From the cell containing the given text, extract its center point as [X, Y] coordinate. 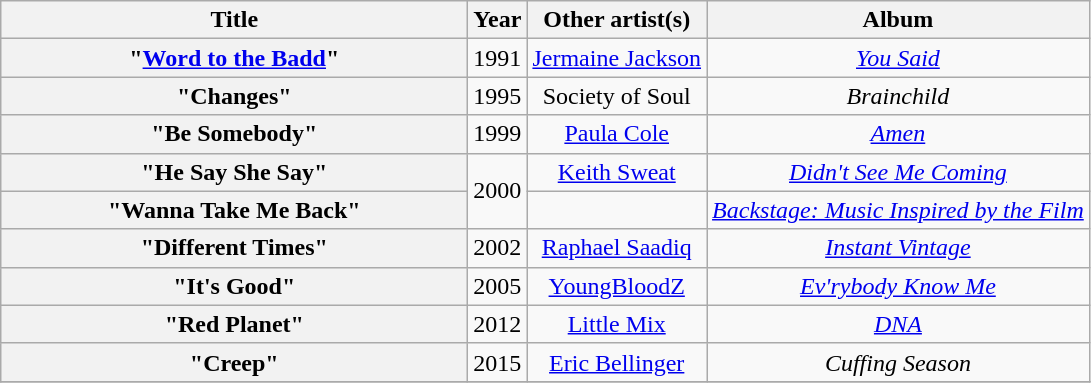
2015 [498, 362]
"Creep" [234, 362]
Album [898, 20]
You Said [898, 58]
"Be Somebody" [234, 134]
1999 [498, 134]
Instant Vintage [898, 248]
1995 [498, 96]
DNA [898, 324]
"Changes" [234, 96]
"Word to the Badd" [234, 58]
"He Say She Say" [234, 172]
Jermaine Jackson [617, 58]
Paula Cole [617, 134]
Brainchild [898, 96]
Society of Soul [617, 96]
"It's Good" [234, 286]
"Wanna Take Me Back" [234, 210]
Cuffing Season [898, 362]
Title [234, 20]
2000 [498, 191]
Amen [898, 134]
Backstage: Music Inspired by the Film [898, 210]
YoungBloodZ [617, 286]
2002 [498, 248]
Year [498, 20]
2005 [498, 286]
Eric Bellinger [617, 362]
Didn't See Me Coming [898, 172]
1991 [498, 58]
Keith Sweat [617, 172]
"Red Planet" [234, 324]
"Different Times" [234, 248]
Ev'rybody Know Me [898, 286]
Other artist(s) [617, 20]
2012 [498, 324]
Raphael Saadiq [617, 248]
Little Mix [617, 324]
